Search for the cell housing the specified text and yield its [x, y] center coordinate. 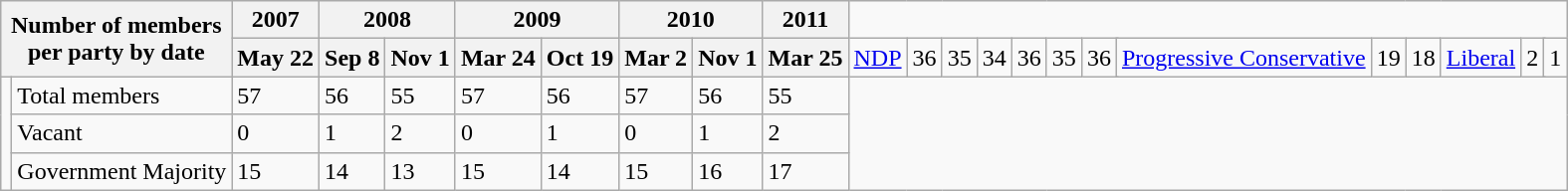
13 [420, 171]
2007 [276, 20]
Government Majority [121, 171]
2010 [691, 20]
Total members [121, 95]
Oct 19 [579, 58]
Progressive Conservative [1243, 58]
18 [1424, 58]
2011 [805, 20]
19 [1388, 58]
16 [728, 171]
2009 [537, 20]
Liberal [1480, 58]
Mar 2 [656, 58]
Sep 8 [352, 58]
Vacant [121, 133]
NDP [878, 58]
Mar 25 [805, 58]
17 [805, 171]
Number of membersper party by date [116, 39]
34 [994, 58]
Mar 24 [498, 58]
May 22 [276, 58]
2008 [388, 20]
